For the text-containing cell, return its midpoint in (x, y) coordinate format. 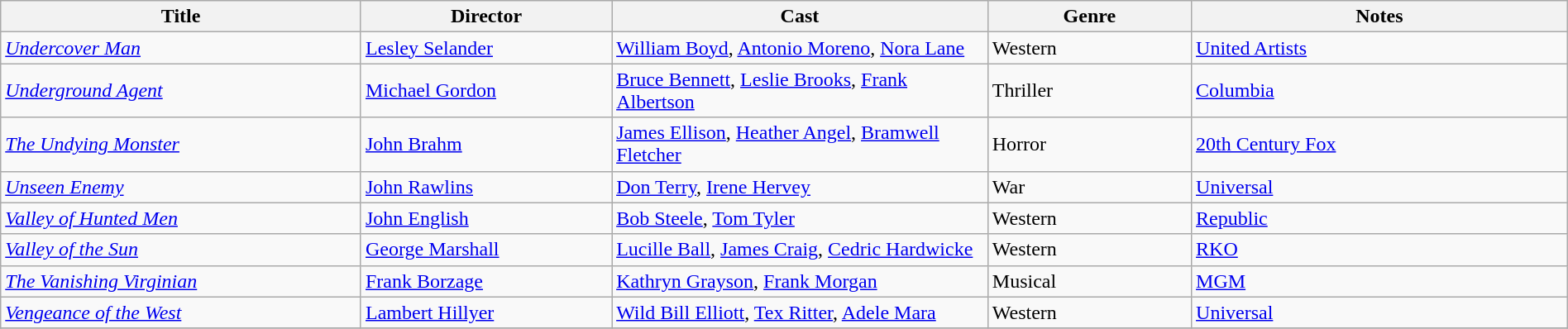
MGM (1379, 281)
Lesley Selander (486, 48)
Musical (1089, 281)
Frank Borzage (486, 281)
Valley of Hunted Men (181, 218)
The Undying Monster (181, 144)
Columbia (1379, 91)
Notes (1379, 17)
Cast (801, 17)
The Vanishing Virginian (181, 281)
Bob Steele, Tom Tyler (801, 218)
William Boyd, Antonio Moreno, Nora Lane (801, 48)
20th Century Fox (1379, 144)
Undercover Man (181, 48)
War (1089, 187)
Michael Gordon (486, 91)
RKO (1379, 250)
John Rawlins (486, 187)
John English (486, 218)
Horror (1089, 144)
James Ellison, Heather Angel, Bramwell Fletcher (801, 144)
Bruce Bennett, Leslie Brooks, Frank Albertson (801, 91)
Thriller (1089, 91)
Underground Agent (181, 91)
Don Terry, Irene Hervey (801, 187)
Unseen Enemy (181, 187)
Genre (1089, 17)
Lucille Ball, James Craig, Cedric Hardwicke (801, 250)
United Artists (1379, 48)
George Marshall (486, 250)
Kathryn Grayson, Frank Morgan (801, 281)
Republic (1379, 218)
Title (181, 17)
Wild Bill Elliott, Tex Ritter, Adele Mara (801, 312)
John Brahm (486, 144)
Vengeance of the West (181, 312)
Valley of the Sun (181, 250)
Director (486, 17)
Lambert Hillyer (486, 312)
